Identify which cell holds the provided text, then report its (x, y) central coordinate. 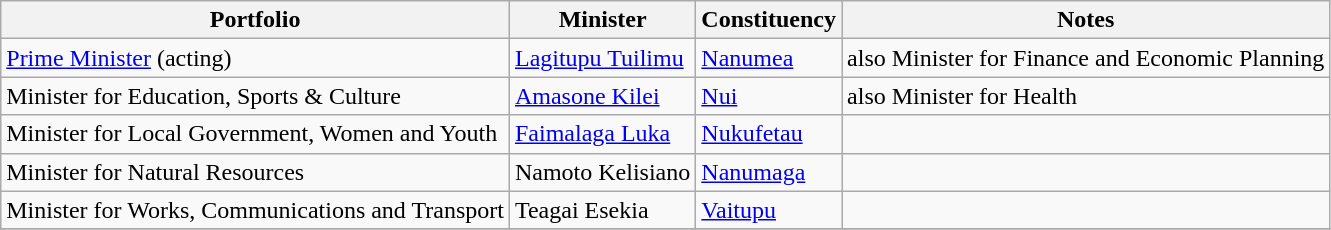
Constituency (769, 20)
Portfolio (256, 20)
Prime Minister (acting) (256, 58)
Minister (602, 20)
Nukufetau (769, 134)
Faimalaga Luka (602, 134)
Minister for Works, Communications and Transport (256, 210)
Minister for Education, Sports & Culture (256, 96)
Nui (769, 96)
Nanumaga (769, 172)
also Minister for Health (1086, 96)
Vaitupu (769, 210)
Namoto Kelisiano (602, 172)
Minister for Natural Resources (256, 172)
also Minister for Finance and Economic Planning (1086, 58)
Lagitupu Tuilimu (602, 58)
Minister for Local Government, Women and Youth (256, 134)
Teagai Esekia (602, 210)
Notes (1086, 20)
Amasone Kilei (602, 96)
Nanumea (769, 58)
